Extract the (X, Y) coordinate from the center of the cell holding the provided text.  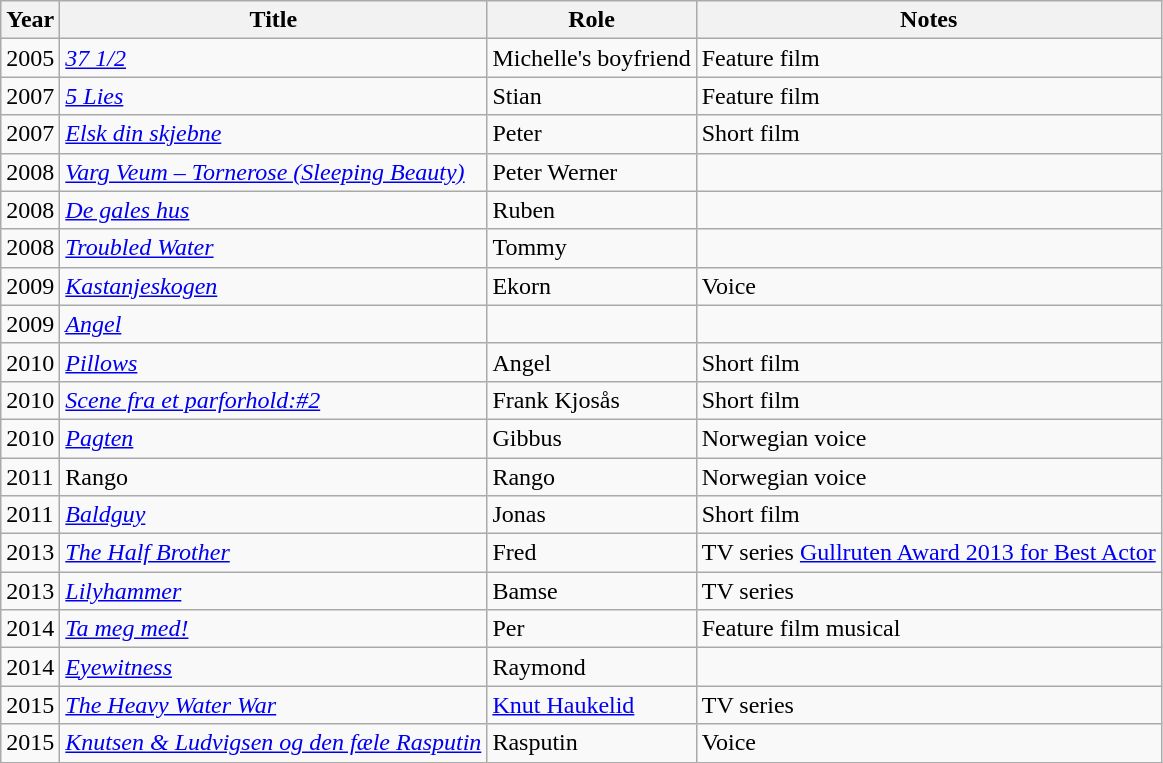
Rasputin (592, 743)
De gales hus (274, 210)
Pagten (274, 438)
Title (274, 20)
Knutsen & Ludvigsen og den fæle Rasputin (274, 743)
Michelle's boyfriend (592, 58)
2005 (30, 58)
Ta meg med! (274, 629)
Ruben (592, 210)
Raymond (592, 667)
Gibbus (592, 438)
Fred (592, 553)
The Heavy Water War (274, 705)
Tommy (592, 248)
37 1/2 (274, 58)
Lilyhammer (274, 591)
Peter Werner (592, 172)
Knut Haukelid (592, 705)
Eyewitness (274, 667)
Feature film musical (928, 629)
Troubled Water (274, 248)
Jonas (592, 515)
5 Lies (274, 96)
Peter (592, 134)
Bamse (592, 591)
Notes (928, 20)
Varg Veum – Tornerose (Sleeping Beauty) (274, 172)
Baldguy (274, 515)
Pillows (274, 362)
The Half Brother (274, 553)
Elsk din skjebne (274, 134)
Frank Kjosås (592, 400)
TV series Gullruten Award 2013 for Best Actor (928, 553)
Year (30, 20)
Kastanjeskogen (274, 286)
Role (592, 20)
Per (592, 629)
Stian (592, 96)
Ekorn (592, 286)
Scene fra et parforhold:#2 (274, 400)
